Locate the cell with the specified text and output its [x, y] center coordinate. 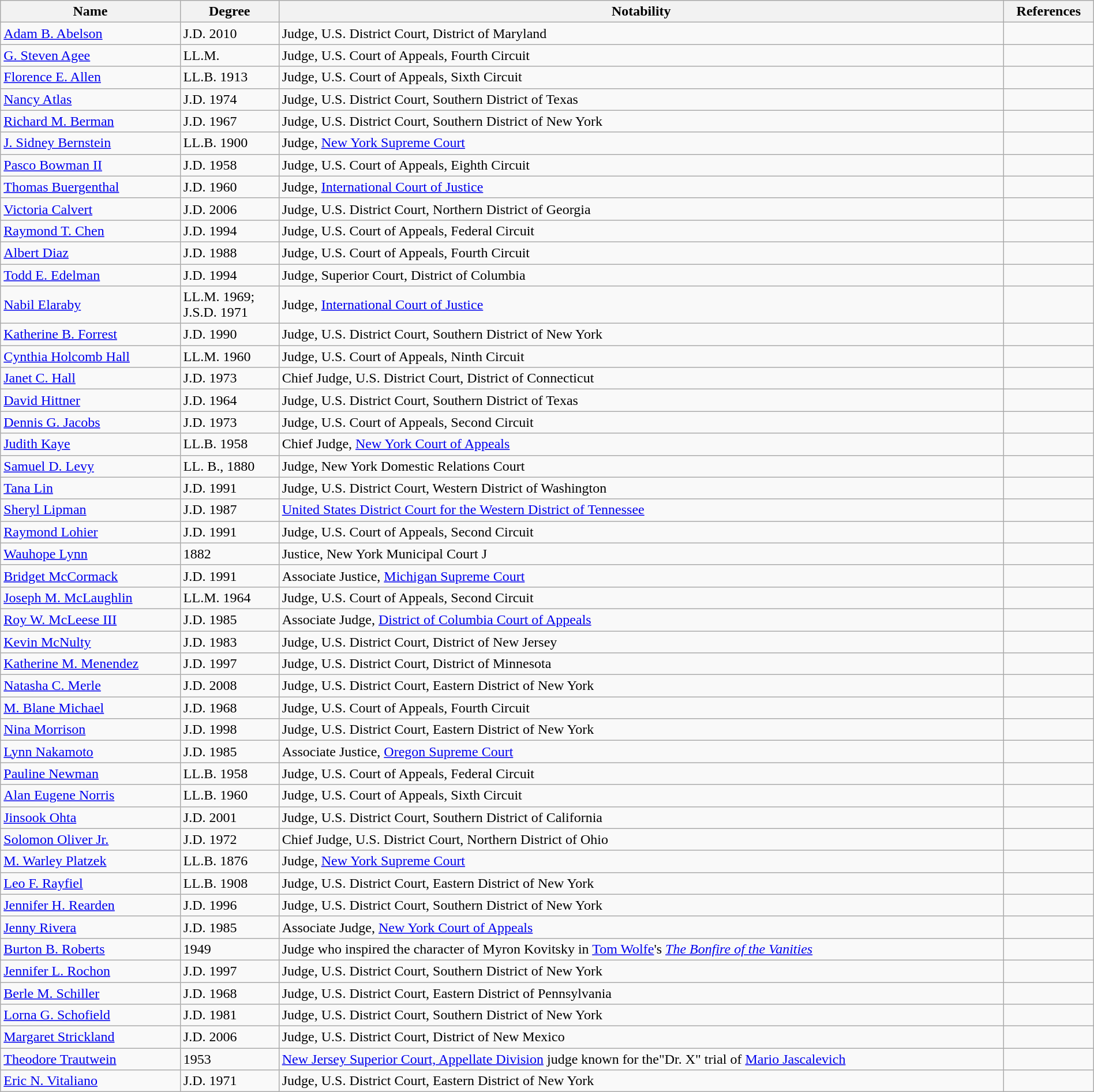
Albert Diaz [91, 253]
M. Warley Platzek [91, 861]
J.D. 1972 [230, 839]
J.D. 1998 [230, 730]
Sheryl Lipman [91, 510]
Lynn Nakamoto [91, 752]
Judge, U.S. District Court, Eastern District of Pennsylvania [641, 993]
Associate Justice, Michigan Supreme Court [641, 576]
Adam B. Abelson [91, 33]
Notability [641, 12]
Pasco Bowman II [91, 165]
J.D. 1988 [230, 253]
Justice, New York Municipal Court J [641, 554]
J. Sidney Bernstein [91, 143]
Theodore Trautwein [91, 1059]
LL.M. 1964 [230, 598]
J.D. 1996 [230, 905]
Jenny Rivera [91, 927]
J.D. 2008 [230, 686]
Wauhope Lynn [91, 554]
1949 [230, 949]
New Jersey Superior Court, Appellate Division judge known for the"Dr. X" trial of Mario Jascalevich [641, 1059]
David Hittner [91, 400]
Jinsook Ohta [91, 817]
Chief Judge, U.S. District Court, District of Connecticut [641, 378]
Judge, Superior Court, District of Columbia [641, 275]
Associate Justice, Oregon Supreme Court [641, 752]
Kevin McNulty [91, 642]
Natasha C. Merle [91, 686]
Raymond Lohier [91, 532]
References [1048, 12]
LL.B. 1913 [230, 77]
G. Steven Agee [91, 55]
Alan Eugene Norris [91, 795]
J.D. 1990 [230, 335]
Margaret Strickland [91, 1037]
J.D. 2010 [230, 33]
Jennifer H. Rearden [91, 905]
Burton B. Roberts [91, 949]
Judge, U.S. District Court, District of Minnesota [641, 664]
Judge who inspired the character of Myron Kovitsky in Tom Wolfe's The Bonfire of the Vanities [641, 949]
Associate Judge, District of Columbia Court of Appeals [641, 620]
Degree [230, 12]
Samuel D. Levy [91, 466]
Judge, U.S. District Court, District of New Mexico [641, 1037]
LL.B. 1908 [230, 883]
LL. B., 1880 [230, 466]
LL.B. 1960 [230, 795]
J.D. 1971 [230, 1081]
LL.M. 1969;J.S.D. 1971 [230, 305]
1953 [230, 1059]
LL.B. 1876 [230, 861]
Todd E. Edelman [91, 275]
J.D. 1983 [230, 642]
Joseph M. McLaughlin [91, 598]
Bridget McCormack [91, 576]
Judge, New York Domestic Relations Court [641, 466]
1882 [230, 554]
Richard M. Berman [91, 121]
Tana Lin [91, 488]
J.D. 1964 [230, 400]
Judge, U.S. District Court, Western District of Washington [641, 488]
Associate Judge, New York Court of Appeals [641, 927]
Judge, U.S. Court of Appeals, Ninth Circuit [641, 357]
United States District Court for the Western District of Tennessee [641, 510]
Judge, U.S. Court of Appeals, Eighth Circuit [641, 165]
Janet C. Hall [91, 378]
M. Blane Michael [91, 708]
LL.B. 1900 [230, 143]
Nancy Atlas [91, 99]
Berle M. Schiller [91, 993]
Lorna G. Schofield [91, 1015]
Victoria Calvert [91, 209]
LL.M. [230, 55]
LL.M. 1960 [230, 357]
Roy W. McLeese III [91, 620]
Katherine B. Forrest [91, 335]
J.D. 1974 [230, 99]
Eric N. Vitaliano [91, 1081]
J.D. 1967 [230, 121]
Dennis G. Jacobs [91, 422]
Cynthia Holcomb Hall [91, 357]
Judge, U.S. District Court, District of New Jersey [641, 642]
Solomon Oliver Jr. [91, 839]
Judge, U.S. District Court, Southern District of California [641, 817]
J.D. 1958 [230, 165]
Jennifer L. Rochon [91, 971]
Name [91, 12]
Chief Judge, New York Court of Appeals [641, 444]
Katherine M. Menendez [91, 664]
Judge, U.S. District Court, Northern District of Georgia [641, 209]
Nabil Elaraby [91, 305]
Florence E. Allen [91, 77]
Pauline Newman [91, 774]
Thomas Buergenthal [91, 187]
Leo F. Rayfiel [91, 883]
Judge, U.S. District Court, District of Maryland [641, 33]
J.D. 1987 [230, 510]
Judith Kaye [91, 444]
J.D. 1981 [230, 1015]
J.D. 1960 [230, 187]
Raymond T. Chen [91, 231]
J.D. 2001 [230, 817]
Nina Morrison [91, 730]
Chief Judge, U.S. District Court, Northern District of Ohio [641, 839]
